Find where the given text appears and provide that cell's center as [X, Y] coordinate. 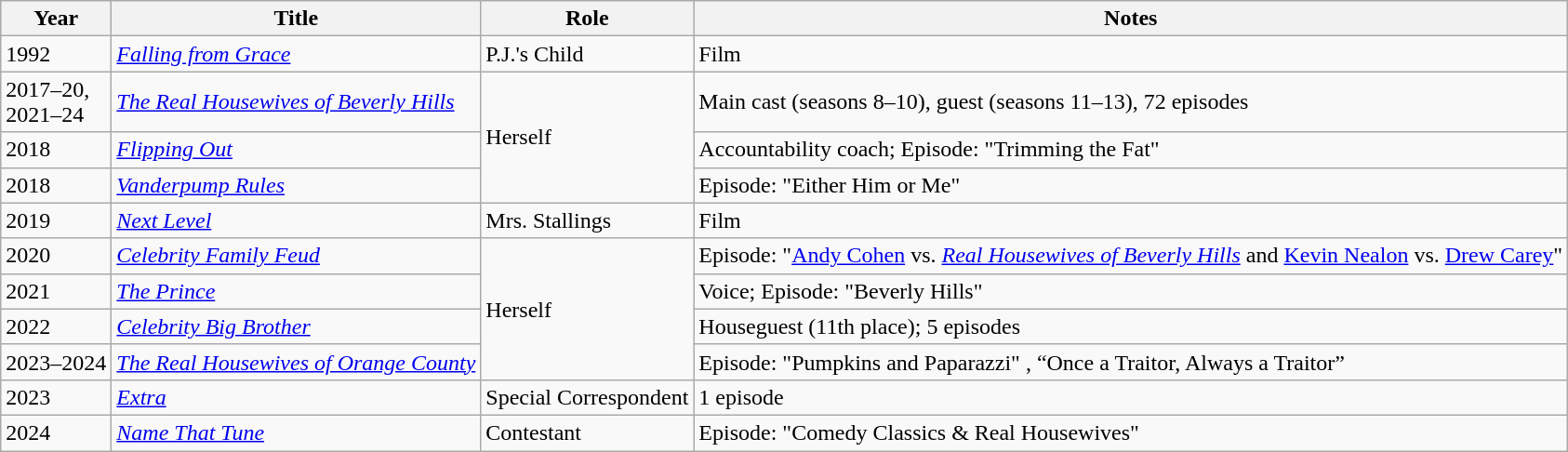
Name That Tune [296, 432]
1992 [56, 54]
Celebrity Big Brother [296, 326]
Contestant [588, 432]
The Prince [296, 291]
P.J.'s Child [588, 54]
Flipping Out [296, 150]
Accountability coach; Episode: "Trimming the Fat" [1131, 150]
2023 [56, 397]
Notes [1131, 19]
2022 [56, 326]
2024 [56, 432]
Houseguest (11th place); 5 episodes [1131, 326]
Episode: "Comedy Classics & Real Housewives" [1131, 432]
Falling from Grace [296, 54]
Voice; Episode: "Beverly Hills" [1131, 291]
2020 [56, 256]
Year [56, 19]
Title [296, 19]
Main cast (seasons 8–10), guest (seasons 11–13), 72 episodes [1131, 102]
Next Level [296, 220]
2023–2024 [56, 362]
Episode: "Either Him or Me" [1131, 185]
Role [588, 19]
Extra [296, 397]
Celebrity Family Feud [296, 256]
The Real Housewives of Orange County [296, 362]
Episode: "Pumpkins and Paparazzi" , “Once a Traitor, Always a Traitor” [1131, 362]
2017–20,2021–24 [56, 102]
1 episode [1131, 397]
Episode: "Andy Cohen vs. Real Housewives of Beverly Hills and Kevin Nealon vs. Drew Carey" [1131, 256]
Special Correspondent [588, 397]
The Real Housewives of Beverly Hills [296, 102]
Vanderpump Rules [296, 185]
2021 [56, 291]
2019 [56, 220]
Mrs. Stallings [588, 220]
